Provide the [X, Y] coordinate of the cell's center where the given text is located.  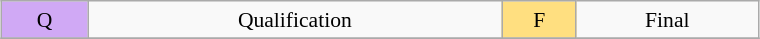
Final [667, 20]
Q [45, 20]
Qualification [296, 20]
F [539, 20]
